Extract the (x, y) coordinate from the center of the cell holding the provided text.  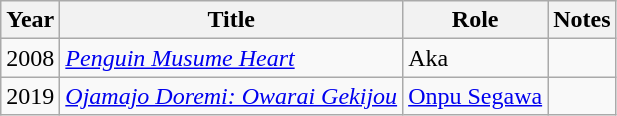
2019 (30, 96)
Year (30, 20)
Ojamajo Doremi: Owarai Gekijou (232, 96)
Onpu Segawa (476, 96)
Role (476, 20)
Notes (582, 20)
Penguin Musume Heart (232, 58)
Title (232, 20)
Aka (476, 58)
2008 (30, 58)
